Search for the cell housing the specified text and yield its (X, Y) center coordinate. 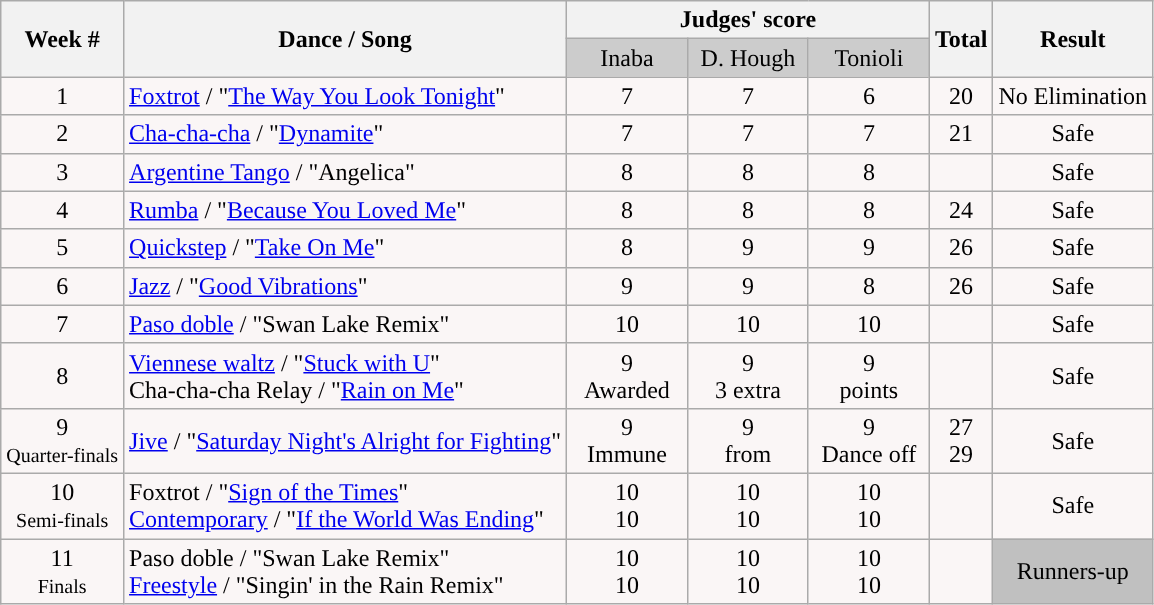
9from (748, 440)
1 (62, 96)
No Elimination (1073, 96)
11Finals (62, 570)
2 (62, 134)
3 (62, 172)
24 (961, 210)
9Awarded (628, 376)
10Semi-finals (62, 506)
Week # (62, 39)
9Dance off (868, 440)
Inaba (628, 58)
Tonioli (868, 58)
Argentine Tango / "Angelica" (346, 172)
Viennese waltz / "Stuck with U"Cha-cha-cha Relay / "Rain on Me" (346, 376)
Jazz / "Good Vibrations" (346, 286)
9Immune (628, 440)
4 (62, 210)
Quickstep / "Take On Me" (346, 248)
93 extra (748, 376)
D. Hough (748, 58)
Paso doble / "Swan Lake Remix" (346, 324)
Judges' score (748, 20)
Jive / "Saturday Night's Alright for Fighting" (346, 440)
9Quarter-finals (62, 440)
20 (961, 96)
Total (961, 39)
5 (62, 248)
9points (868, 376)
Cha-cha-cha / "Dynamite" (346, 134)
2729 (961, 440)
Foxtrot / "Sign of the Times"Contemporary / "If the World Was Ending" (346, 506)
Rumba / "Because You Loved Me" (346, 210)
Runners-up (1073, 570)
Dance / Song (346, 39)
21 (961, 134)
Paso doble / "Swan Lake Remix"Freestyle / "Singin' in the Rain Remix" (346, 570)
Foxtrot / "The Way You Look Tonight" (346, 96)
Result (1073, 39)
